Identify which cell holds the provided text, then report its (X, Y) central coordinate. 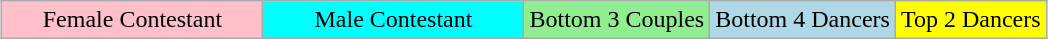
Male Contestant (394, 20)
Bottom 3 Couples (617, 20)
Top 2 Dancers (970, 20)
Female Contestant (132, 20)
Bottom 4 Dancers (803, 20)
